Provide the (x, y) coordinate of the cell's center where the given text is located.  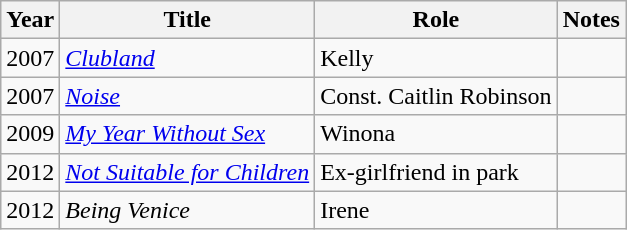
Irene (436, 210)
Role (436, 20)
Title (188, 20)
Winona (436, 134)
Notes (591, 20)
Clubland (188, 58)
Const. Caitlin Robinson (436, 96)
Ex-girlfriend in park (436, 172)
My Year Without Sex (188, 134)
Kelly (436, 58)
Being Venice (188, 210)
Noise (188, 96)
2009 (30, 134)
Year (30, 20)
Not Suitable for Children (188, 172)
